Pinpoint the cell where the given text exists, returning its [X, Y] midpoint coordinate. 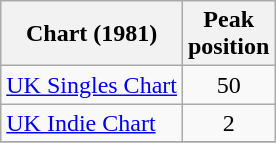
UK Indie Chart [92, 123]
50 [228, 85]
2 [228, 123]
Chart (1981) [92, 34]
UK Singles Chart [92, 85]
Peakposition [228, 34]
